Pinpoint the cell where the given text exists, returning its (x, y) midpoint coordinate. 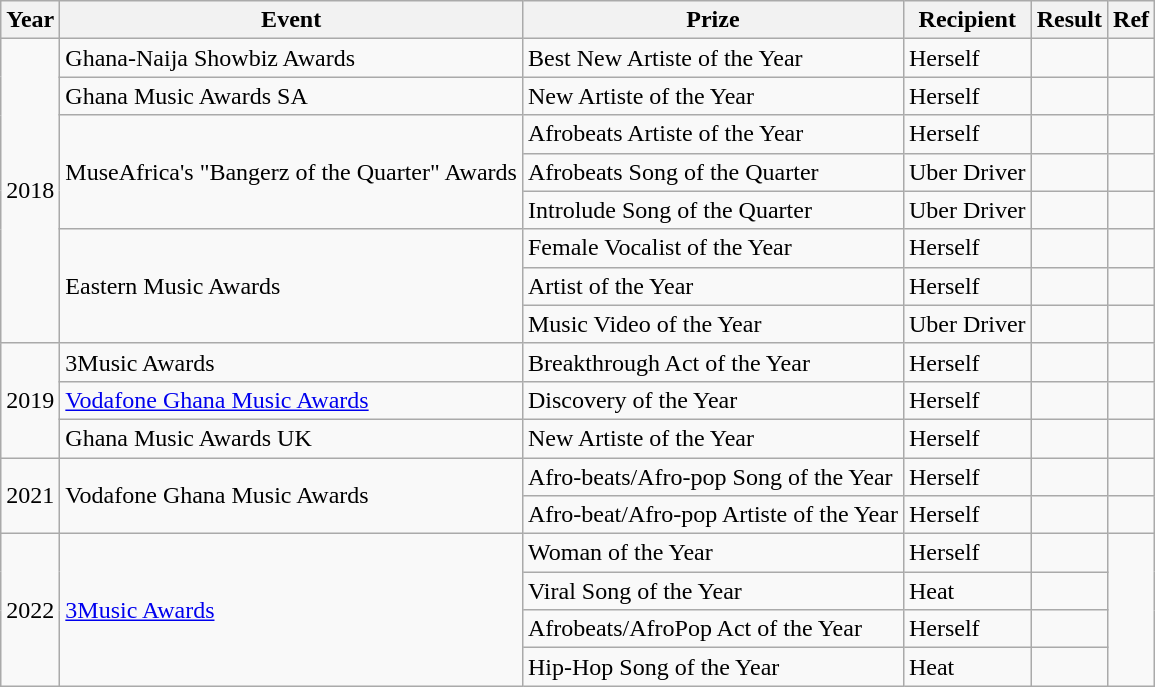
MuseAfrica's "Bangerz of the Quarter" Awards (292, 172)
Introlude Song of the Quarter (712, 210)
2018 (30, 191)
2019 (30, 400)
Woman of the Year (712, 553)
Ref (1132, 20)
Artist of the Year (712, 286)
Result (1069, 20)
Female Vocalist of the Year (712, 248)
Ghana Music Awards SA (292, 96)
2022 (30, 610)
Ghana Music Awards UK (292, 438)
Afro-beats/Afro-pop Song of the Year (712, 477)
Year (30, 20)
Recipient (967, 20)
Afrobeats/AfroPop Act of the Year (712, 629)
Breakthrough Act of the Year (712, 362)
Ghana-Naija Showbiz Awards (292, 58)
Viral Song of the Year (712, 591)
Prize (712, 20)
Hip-Hop Song of the Year (712, 667)
Music Video of the Year (712, 324)
Afrobeats Song of the Quarter (712, 172)
Afro-beat/Afro-pop Artiste of the Year (712, 515)
Best New Artiste of the Year (712, 58)
Event (292, 20)
2021 (30, 496)
Eastern Music Awards (292, 286)
Afrobeats Artiste of the Year (712, 134)
Discovery of the Year (712, 400)
